Detect which cell encompasses the target text, then output its (x, y) center coordinate. 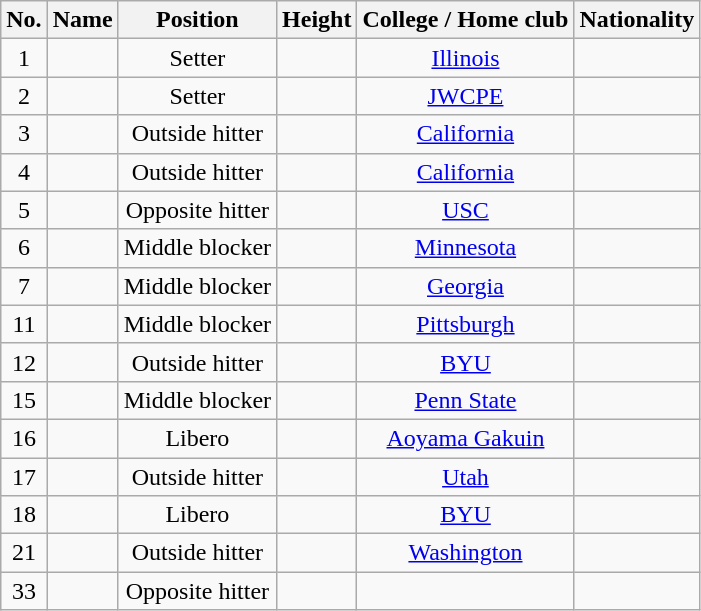
1 (24, 58)
Washington (466, 553)
No. (24, 20)
Height (317, 20)
11 (24, 324)
17 (24, 477)
Nationality (637, 20)
21 (24, 553)
7 (24, 286)
Georgia (466, 286)
15 (24, 400)
4 (24, 172)
2 (24, 96)
33 (24, 591)
Utah (466, 477)
College / Home club (466, 20)
USC (466, 210)
Illinois (466, 58)
18 (24, 515)
3 (24, 134)
5 (24, 210)
Position (197, 20)
JWCPE (466, 96)
Penn State (466, 400)
6 (24, 248)
16 (24, 438)
Name (82, 20)
Pittsburgh (466, 324)
Minnesota (466, 248)
12 (24, 362)
Aoyama Gakuin (466, 438)
